Pinpoint the cell where the given text exists, returning its [x, y] midpoint coordinate. 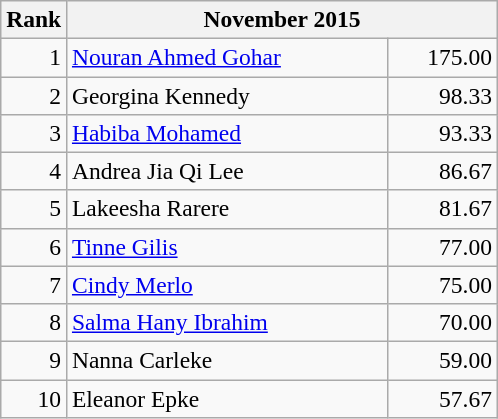
86.67 [442, 171]
81.67 [442, 209]
Andrea Jia Qi Lee [228, 171]
98.33 [442, 95]
77.00 [442, 247]
175.00 [442, 57]
November 2015 [282, 19]
9 [34, 360]
4 [34, 171]
93.33 [442, 133]
5 [34, 209]
Nanna Carleke [228, 360]
Salma Hany Ibrahim [228, 322]
Rank [34, 19]
75.00 [442, 285]
Habiba Mohamed [228, 133]
Lakeesha Rarere [228, 209]
10 [34, 398]
Georgina Kennedy [228, 95]
59.00 [442, 360]
Nouran Ahmed Gohar [228, 57]
8 [34, 322]
Cindy Merlo [228, 285]
Eleanor Epke [228, 398]
3 [34, 133]
57.67 [442, 398]
Tinne Gilis [228, 247]
70.00 [442, 322]
1 [34, 57]
2 [34, 95]
7 [34, 285]
6 [34, 247]
